For the text-containing cell, return its midpoint in [x, y] coordinate format. 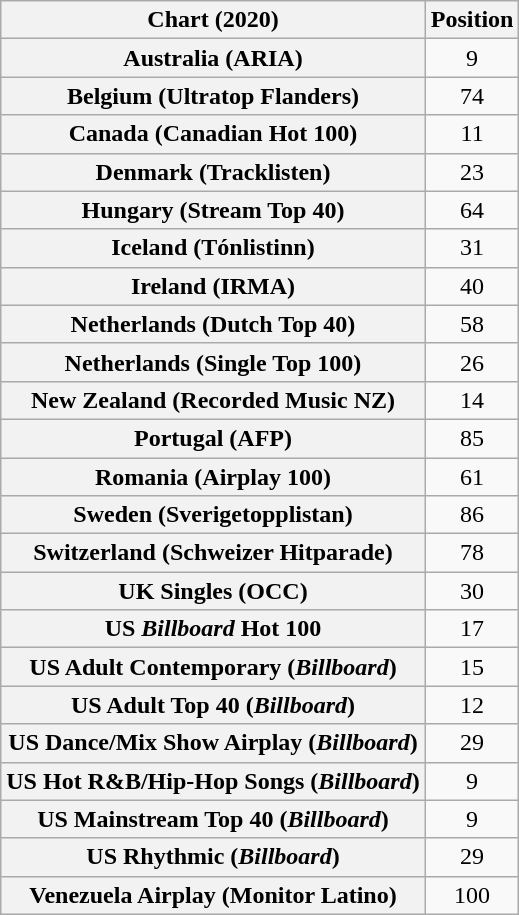
Denmark (Tracklisten) [213, 172]
New Zealand (Recorded Music NZ) [213, 400]
Australia (ARIA) [213, 58]
61 [472, 477]
Romania (Airplay 100) [213, 477]
US Hot R&B/Hip-Hop Songs (Billboard) [213, 781]
Hungary (Stream Top 40) [213, 210]
30 [472, 591]
74 [472, 96]
14 [472, 400]
17 [472, 629]
100 [472, 895]
Chart (2020) [213, 20]
Belgium (Ultratop Flanders) [213, 96]
Sweden (Sverigetopplistan) [213, 515]
US Adult Top 40 (Billboard) [213, 705]
Canada (Canadian Hot 100) [213, 134]
23 [472, 172]
26 [472, 362]
US Rhythmic (Billboard) [213, 857]
31 [472, 248]
Venezuela Airplay (Monitor Latino) [213, 895]
85 [472, 438]
86 [472, 515]
40 [472, 286]
Iceland (Tónlistinn) [213, 248]
64 [472, 210]
UK Singles (OCC) [213, 591]
US Billboard Hot 100 [213, 629]
Portugal (AFP) [213, 438]
Ireland (IRMA) [213, 286]
15 [472, 667]
Netherlands (Dutch Top 40) [213, 324]
11 [472, 134]
US Mainstream Top 40 (Billboard) [213, 819]
US Dance/Mix Show Airplay (Billboard) [213, 743]
Netherlands (Single Top 100) [213, 362]
US Adult Contemporary (Billboard) [213, 667]
78 [472, 553]
58 [472, 324]
12 [472, 705]
Switzerland (Schweizer Hitparade) [213, 553]
Position [472, 20]
